Return (x, y) of the center of cell containing provided text 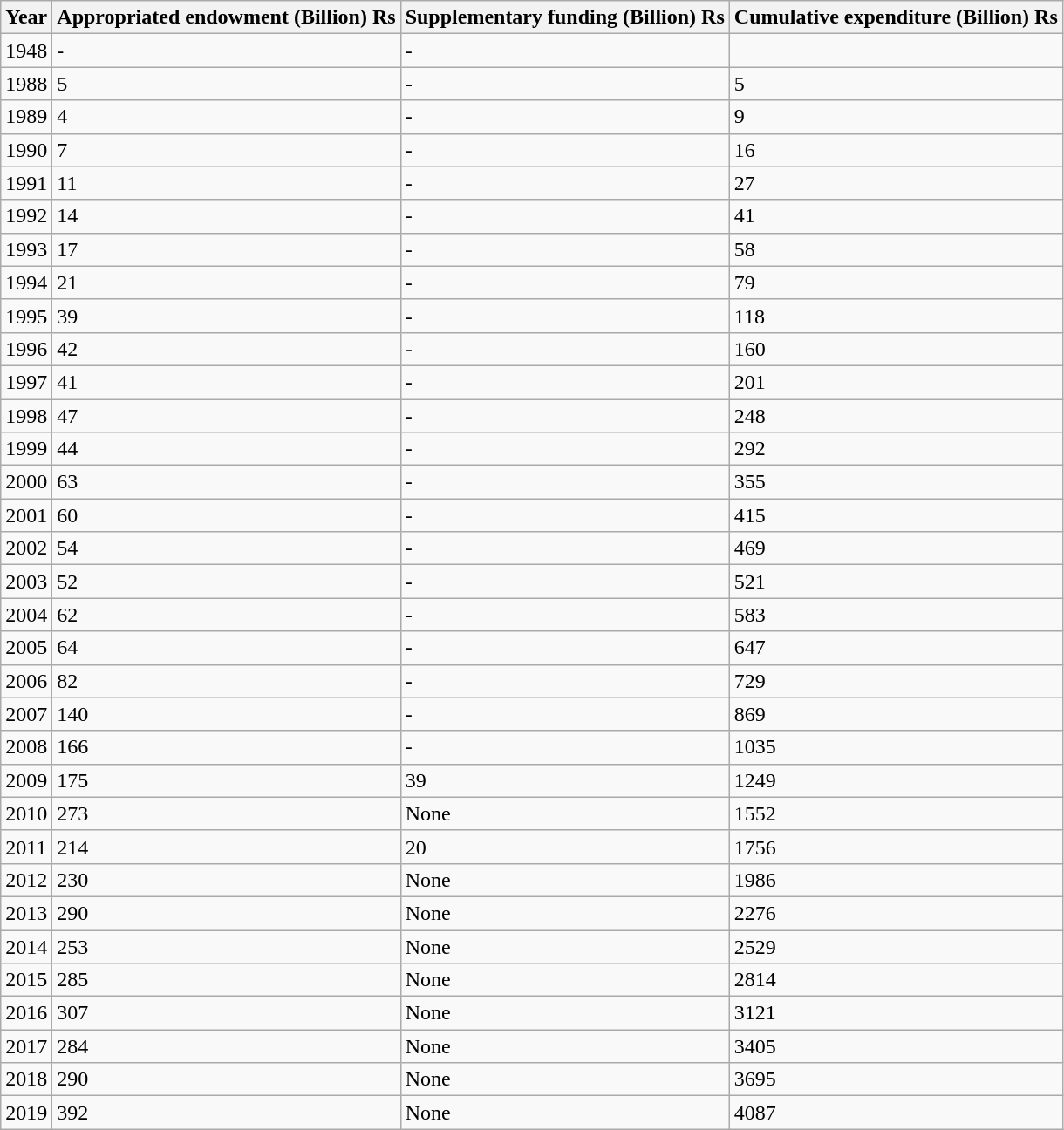
2006 (26, 681)
2017 (26, 1046)
20 (565, 847)
2008 (26, 747)
1035 (896, 747)
52 (227, 582)
14 (227, 216)
Cumulative expenditure (Billion) Rs (896, 17)
2009 (26, 780)
1991 (26, 183)
1999 (26, 449)
Year (26, 17)
285 (227, 980)
2015 (26, 980)
166 (227, 747)
4087 (896, 1113)
2010 (26, 813)
2001 (26, 515)
3121 (896, 1013)
47 (227, 416)
21 (227, 282)
1552 (896, 813)
11 (227, 183)
16 (896, 150)
273 (227, 813)
521 (896, 582)
1995 (26, 316)
1990 (26, 150)
1986 (896, 880)
4 (227, 117)
2276 (896, 913)
1998 (26, 416)
248 (896, 416)
54 (227, 548)
583 (896, 615)
42 (227, 349)
647 (896, 648)
2014 (26, 946)
64 (227, 648)
2018 (26, 1079)
82 (227, 681)
175 (227, 780)
118 (896, 316)
1756 (896, 847)
1948 (26, 51)
415 (896, 515)
Supplementary funding (Billion) Rs (565, 17)
1989 (26, 117)
1249 (896, 780)
1996 (26, 349)
27 (896, 183)
1997 (26, 382)
2005 (26, 648)
292 (896, 449)
2004 (26, 615)
2814 (896, 980)
284 (227, 1046)
214 (227, 847)
60 (227, 515)
160 (896, 349)
355 (896, 482)
9 (896, 117)
63 (227, 482)
1988 (26, 84)
1993 (26, 249)
2016 (26, 1013)
2003 (26, 582)
7 (227, 150)
2013 (26, 913)
2012 (26, 880)
307 (227, 1013)
2002 (26, 548)
2019 (26, 1113)
469 (896, 548)
2529 (896, 946)
230 (227, 880)
58 (896, 249)
2000 (26, 482)
17 (227, 249)
2007 (26, 714)
1994 (26, 282)
Appropriated endowment (Billion) Rs (227, 17)
2011 (26, 847)
1992 (26, 216)
79 (896, 282)
201 (896, 382)
140 (227, 714)
3405 (896, 1046)
392 (227, 1113)
62 (227, 615)
44 (227, 449)
3695 (896, 1079)
729 (896, 681)
253 (227, 946)
869 (896, 714)
